Capture the cell that displays the provided text and extract its (x, y) central coordinate. 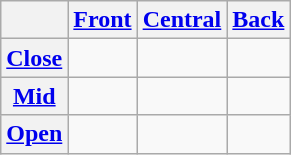
Front (102, 20)
Back (258, 20)
Mid (34, 96)
Central (182, 20)
Close (34, 58)
Open (34, 134)
